Extract the [x, y] coordinate from the center of the cell holding the provided text.  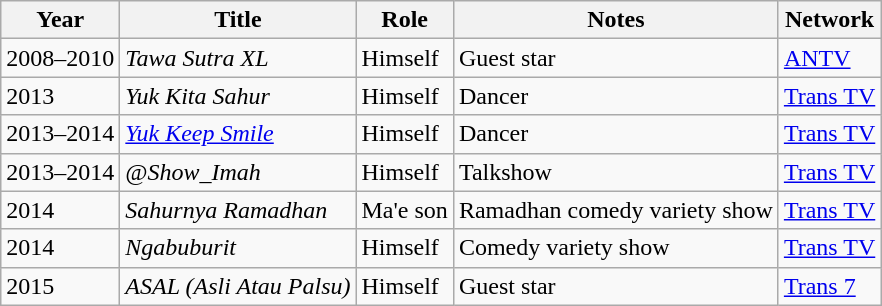
Notes [616, 20]
Trans 7 [829, 286]
2013 [60, 96]
2008–2010 [60, 58]
ANTV [829, 58]
Title [238, 20]
Yuk Keep Smile [238, 134]
Year [60, 20]
2015 [60, 286]
Ngabuburit [238, 248]
Role [404, 20]
Sahurnya Ramadhan [238, 210]
Ramadhan comedy variety show [616, 210]
Comedy variety show [616, 248]
ASAL (Asli Atau Palsu) [238, 286]
Network [829, 20]
@Show_Imah [238, 172]
Ma'e son [404, 210]
Tawa Sutra XL [238, 58]
Talkshow [616, 172]
Yuk Kita Sahur [238, 96]
